Return the (x, y) coordinate for the center point of the cell that contains the specified text.  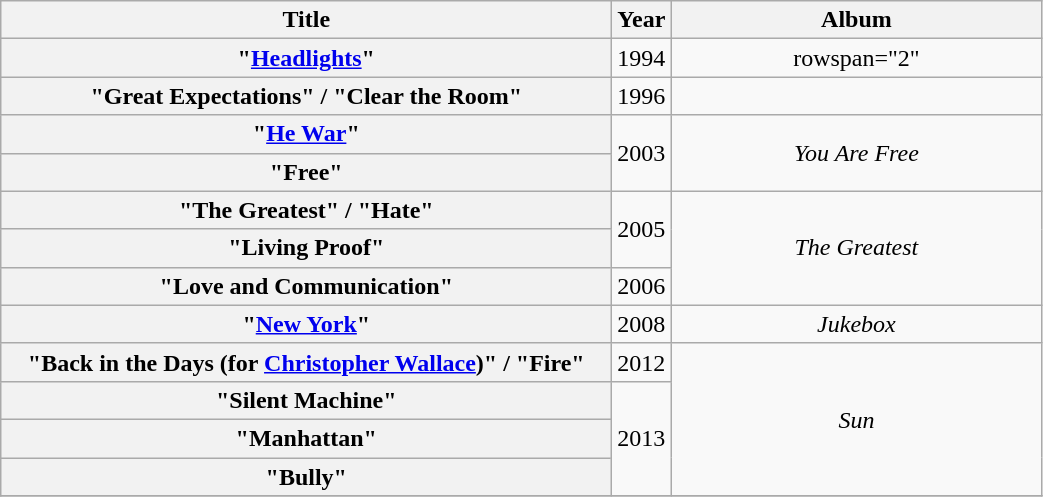
2006 (642, 286)
2008 (642, 324)
"Bully" (306, 477)
"The Greatest" / "Hate" (306, 210)
The Greatest (856, 248)
"Headlights" (306, 58)
You Are Free (856, 153)
"New York" (306, 324)
"Free" (306, 172)
2003 (642, 153)
"He War" (306, 134)
"Great Expectations" / "Clear the Room" (306, 96)
Sun (856, 419)
1996 (642, 96)
"Manhattan" (306, 438)
Jukebox (856, 324)
2005 (642, 229)
2012 (642, 362)
Title (306, 20)
rowspan="2" (856, 58)
"Back in the Days (for Christopher Wallace)" / "Fire" (306, 362)
"Silent Machine" (306, 400)
Album (856, 20)
"Love and Communication" (306, 286)
Year (642, 20)
1994 (642, 58)
2013 (642, 438)
"Living Proof" (306, 248)
